Search for the cell housing the specified text and yield its [X, Y] center coordinate. 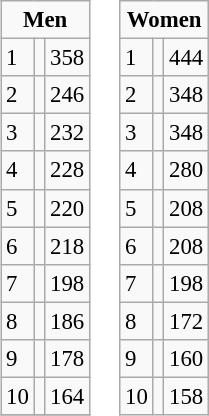
280 [186, 170]
158 [186, 396]
186 [68, 321]
164 [68, 396]
172 [186, 321]
178 [68, 358]
Women [164, 20]
444 [186, 58]
232 [68, 133]
246 [68, 95]
220 [68, 208]
218 [68, 246]
160 [186, 358]
228 [68, 170]
Men [46, 20]
358 [68, 58]
